Find where the given text appears and provide that cell's center as (X, Y) coordinate. 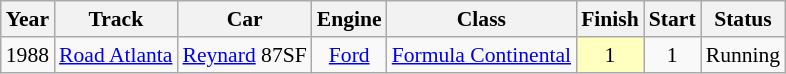
Status (743, 19)
Track (116, 19)
Road Atlanta (116, 55)
Formula Continental (482, 55)
Running (743, 55)
Engine (350, 19)
Year (28, 19)
Start (672, 19)
1988 (28, 55)
Finish (610, 19)
Ford (350, 55)
Reynard 87SF (244, 55)
Car (244, 19)
Class (482, 19)
